From the cell containing the given text, extract its center point as [x, y] coordinate. 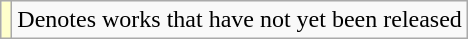
Denotes works that have not yet been released [240, 20]
